Determine the [x, y] coordinate at the center of the cell enclosing the given text.  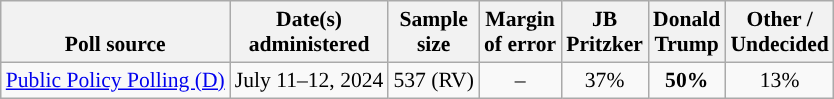
Public Policy Polling (D) [116, 80]
Samplesize [434, 32]
July 11–12, 2024 [310, 80]
13% [779, 80]
537 (RV) [434, 80]
– [520, 80]
Poll source [116, 32]
37% [604, 80]
DonaldTrump [686, 32]
Date(s)administered [310, 32]
50% [686, 80]
Marginof error [520, 32]
JBPritzker [604, 32]
Other /Undecided [779, 32]
